For the text-containing cell, return its midpoint in (X, Y) coordinate format. 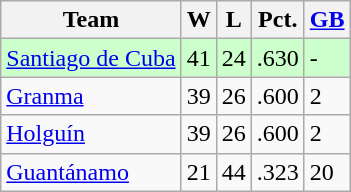
GB (327, 20)
Granma (91, 96)
Team (91, 20)
.630 (278, 58)
Holguín (91, 134)
Pct. (278, 20)
.323 (278, 172)
Guantánamo (91, 172)
24 (234, 58)
41 (198, 58)
44 (234, 172)
W (198, 20)
- (327, 58)
21 (198, 172)
Santiago de Cuba (91, 58)
L (234, 20)
20 (327, 172)
